From the cell containing the given text, extract its center point as (X, Y) coordinate. 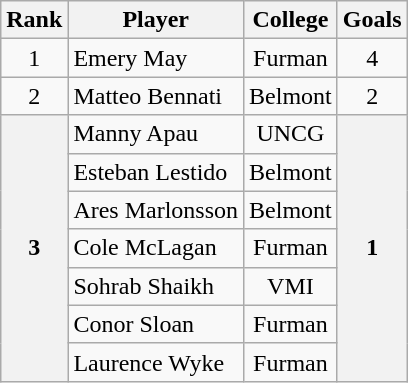
Conor Sloan (156, 324)
3 (34, 248)
Manny Apau (156, 134)
4 (372, 58)
Player (156, 20)
UNCG (291, 134)
VMI (291, 286)
Laurence Wyke (156, 362)
College (291, 20)
Sohrab Shaikh (156, 286)
Emery May (156, 58)
Esteban Lestido (156, 172)
Rank (34, 20)
Ares Marlonsson (156, 210)
Cole McLagan (156, 248)
Goals (372, 20)
Matteo Bennati (156, 96)
